Determine the [x, y] coordinate at the center of the cell enclosing the given text.  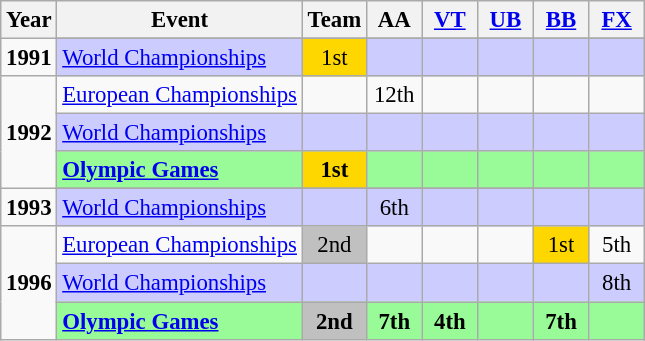
FX [617, 20]
Team [334, 20]
1993 [29, 208]
AA [394, 20]
VT [450, 20]
8th [617, 283]
Year [29, 20]
BB [561, 20]
UB [506, 20]
Event [180, 20]
5th [617, 245]
1992 [29, 132]
1991 [29, 58]
6th [394, 208]
4th [450, 321]
1996 [29, 282]
12th [394, 95]
